Search for the cell housing the specified text and yield its [x, y] center coordinate. 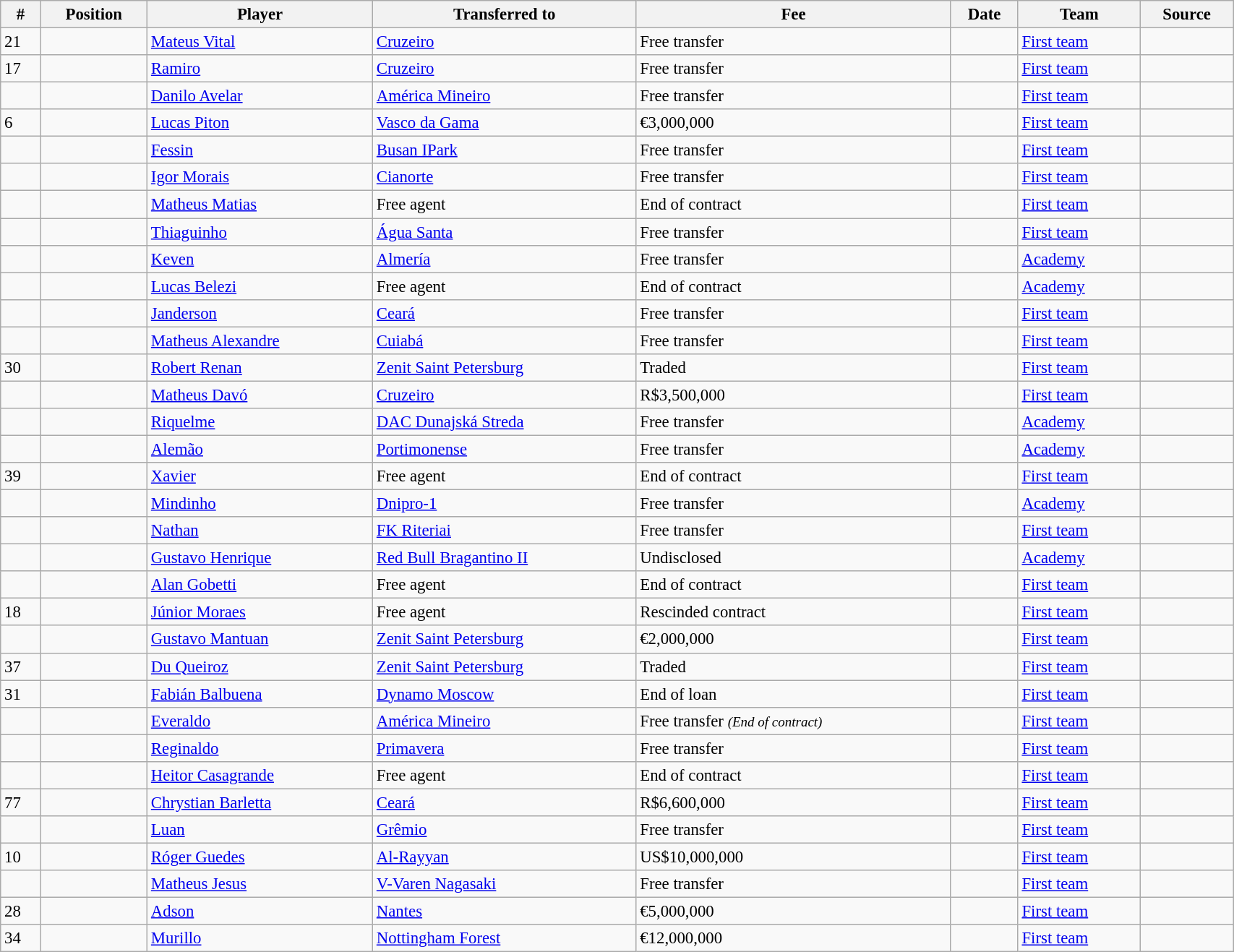
18 [20, 612]
€12,000,000 [794, 938]
R$6,600,000 [794, 802]
6 [20, 123]
Fabián Balbuena [260, 694]
Lucas Belezi [260, 286]
Fessin [260, 150]
€5,000,000 [794, 912]
Heitor Casagrande [260, 776]
10 [20, 857]
Vasco da Gama [505, 123]
34 [20, 938]
Free transfer (End of contract) [794, 721]
Ramiro [260, 69]
DAC Dunajská Streda [505, 422]
Mindinho [260, 504]
Team [1079, 14]
US$10,000,000 [794, 857]
Red Bull Bragantino II [505, 558]
Matheus Alexandre [260, 340]
Nantes [505, 912]
Nottingham Forest [505, 938]
Source [1187, 14]
Du Queiroz [260, 666]
Júnior Moraes [260, 612]
Fee [794, 14]
Dynamo Moscow [505, 694]
39 [20, 476]
37 [20, 666]
€3,000,000 [794, 123]
Xavier [260, 476]
Almería [505, 259]
Róger Guedes [260, 857]
End of loan [794, 694]
Matheus Jesus [260, 884]
Everaldo [260, 721]
Água Santa [505, 232]
Undisclosed [794, 558]
Dnipro-1 [505, 504]
Lucas Piton [260, 123]
Cianorte [505, 177]
Reginaldo [260, 748]
Alemão [260, 449]
Nathan [260, 531]
Al-Rayyan [505, 857]
Position [94, 14]
Transferred to [505, 14]
V-Varen Nagasaki [505, 884]
Matheus Matias [260, 205]
31 [20, 694]
28 [20, 912]
Riquelme [260, 422]
R$3,500,000 [794, 395]
Grêmio [505, 830]
Robert Renan [260, 368]
Igor Morais [260, 177]
Alan Gobetti [260, 585]
Keven [260, 259]
Janderson [260, 313]
# [20, 14]
Busan IPark [505, 150]
Cuiabá [505, 340]
Date [985, 14]
Adson [260, 912]
Mateus Vital [260, 42]
Rescinded contract [794, 612]
Thiaguinho [260, 232]
21 [20, 42]
Matheus Davó [260, 395]
€2,000,000 [794, 640]
77 [20, 802]
30 [20, 368]
Chrystian Barletta [260, 802]
Portimonense [505, 449]
Gustavo Mantuan [260, 640]
Danilo Avelar [260, 96]
Gustavo Henrique [260, 558]
Player [260, 14]
17 [20, 69]
Primavera [505, 748]
Luan [260, 830]
Murillo [260, 938]
FK Riteriai [505, 531]
